From the cell containing the given text, extract its center point as [x, y] coordinate. 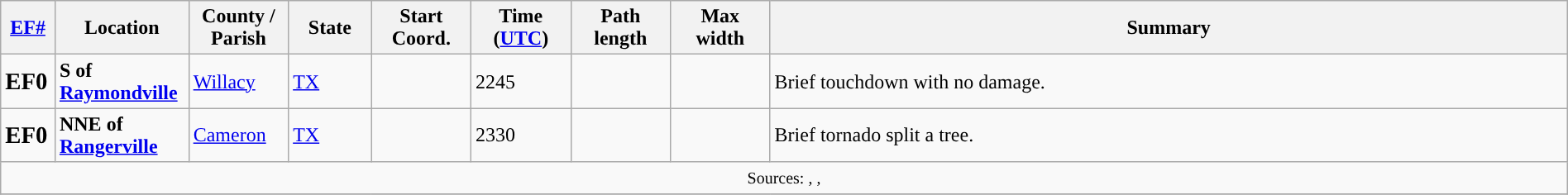
Path length [620, 28]
S of Raymondville [122, 81]
Start Coord. [421, 28]
2330 [521, 136]
EF# [28, 28]
Summary [1169, 28]
Location [122, 28]
State [330, 28]
Max width [720, 28]
Cameron [238, 136]
County / Parish [238, 28]
Brief tornado split a tree. [1169, 136]
Time (UTC) [521, 28]
NNE of Rangerville [122, 136]
2245 [521, 81]
Brief touchdown with no damage. [1169, 81]
Willacy [238, 81]
Sources: , , [784, 178]
